Provide the [X, Y] coordinate of the cell's center where the given text is located.  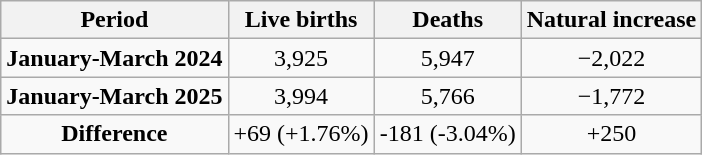
Natural increase [612, 20]
5,766 [448, 96]
3,994 [301, 96]
January-March 2025 [114, 96]
Deaths [448, 20]
Period [114, 20]
3,925 [301, 58]
+250 [612, 134]
−1,772 [612, 96]
−2,022 [612, 58]
January-March 2024 [114, 58]
+69 (+1.76%) [301, 134]
Live births [301, 20]
Difference [114, 134]
-181 (-3.04%) [448, 134]
5,947 [448, 58]
